Output the [x, y] coordinate of the center of the cell containing the given text.  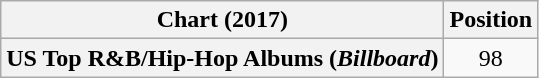
US Top R&B/Hip-Hop Albums (Billboard) [222, 58]
98 [491, 58]
Position [491, 20]
Chart (2017) [222, 20]
